Extract the (X, Y) coordinate from the center of the cell holding the provided text.  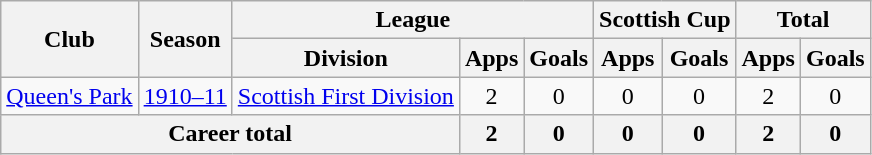
1910–11 (185, 96)
Scottish First Division (346, 96)
Career total (230, 134)
Queen's Park (70, 96)
Scottish Cup (665, 20)
Division (346, 58)
Season (185, 39)
League (412, 20)
Total (803, 20)
Club (70, 39)
